From the cell containing the given text, extract its center point as (x, y) coordinate. 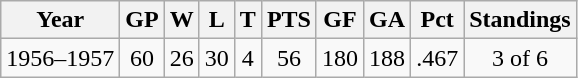
Standings (520, 20)
Pct (438, 20)
GA (388, 20)
3 of 6 (520, 58)
L (216, 20)
T (248, 20)
4 (248, 58)
26 (182, 58)
60 (142, 58)
Year (60, 20)
180 (340, 58)
W (182, 20)
56 (288, 58)
188 (388, 58)
1956–1957 (60, 58)
PTS (288, 20)
GP (142, 20)
.467 (438, 58)
30 (216, 58)
GF (340, 20)
